Provide the [x, y] coordinate of the cell's center where the given text is located.  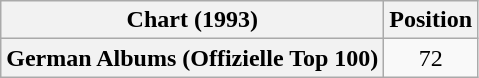
Position [431, 20]
Chart (1993) [192, 20]
German Albums (Offizielle Top 100) [192, 58]
72 [431, 58]
